Scan for the cell matching the given text and deliver its [x, y] coordinate at center. 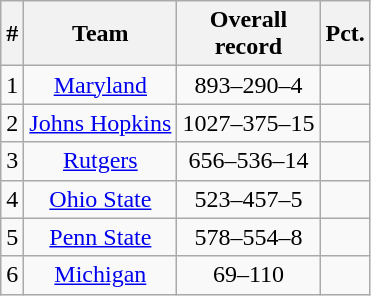
Ohio State [100, 199]
Penn State [100, 237]
523–457–5 [248, 199]
Team [100, 34]
6 [12, 275]
4 [12, 199]
3 [12, 161]
Pct. [345, 34]
Johns Hopkins [100, 123]
Michigan [100, 275]
5 [12, 237]
1 [12, 85]
656–536–14 [248, 161]
Overallrecord [248, 34]
1027–375–15 [248, 123]
# [12, 34]
2 [12, 123]
Rutgers [100, 161]
578–554–8 [248, 237]
893–290–4 [248, 85]
69–110 [248, 275]
Maryland [100, 85]
